Output the [X, Y] coordinate of the center of the cell containing the given text.  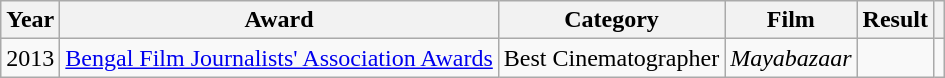
Award [280, 20]
Bengal Film Journalists' Association Awards [280, 58]
Category [611, 20]
Mayabazaar [791, 58]
Film [791, 20]
2013 [30, 58]
Year [30, 20]
Best Cinematographer [611, 58]
Result [895, 20]
